Capture the cell that displays the provided text and extract its (x, y) central coordinate. 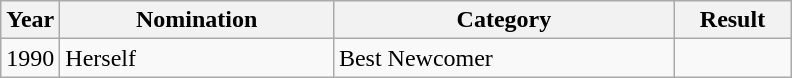
Best Newcomer (504, 58)
Herself (197, 58)
1990 (30, 58)
Category (504, 20)
Year (30, 20)
Result (732, 20)
Nomination (197, 20)
